Return the [x, y] coordinate for the center point of the cell that contains the specified text.  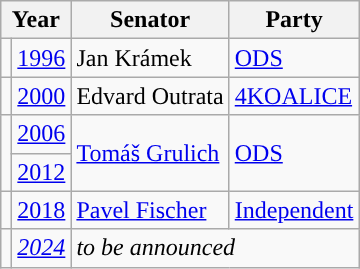
Edvard Outrata [150, 96]
4KOALICE [294, 96]
2012 [42, 172]
Year [36, 20]
2024 [42, 248]
Tomáš Grulich [150, 153]
Independent [294, 210]
1996 [42, 58]
2000 [42, 96]
2006 [42, 134]
Party [294, 20]
Jan Krámek [150, 58]
Senator [150, 20]
2018 [42, 210]
to be announced [215, 248]
Pavel Fischer [150, 210]
